Provide the [x, y] coordinate of the cell's center where the given text is located.  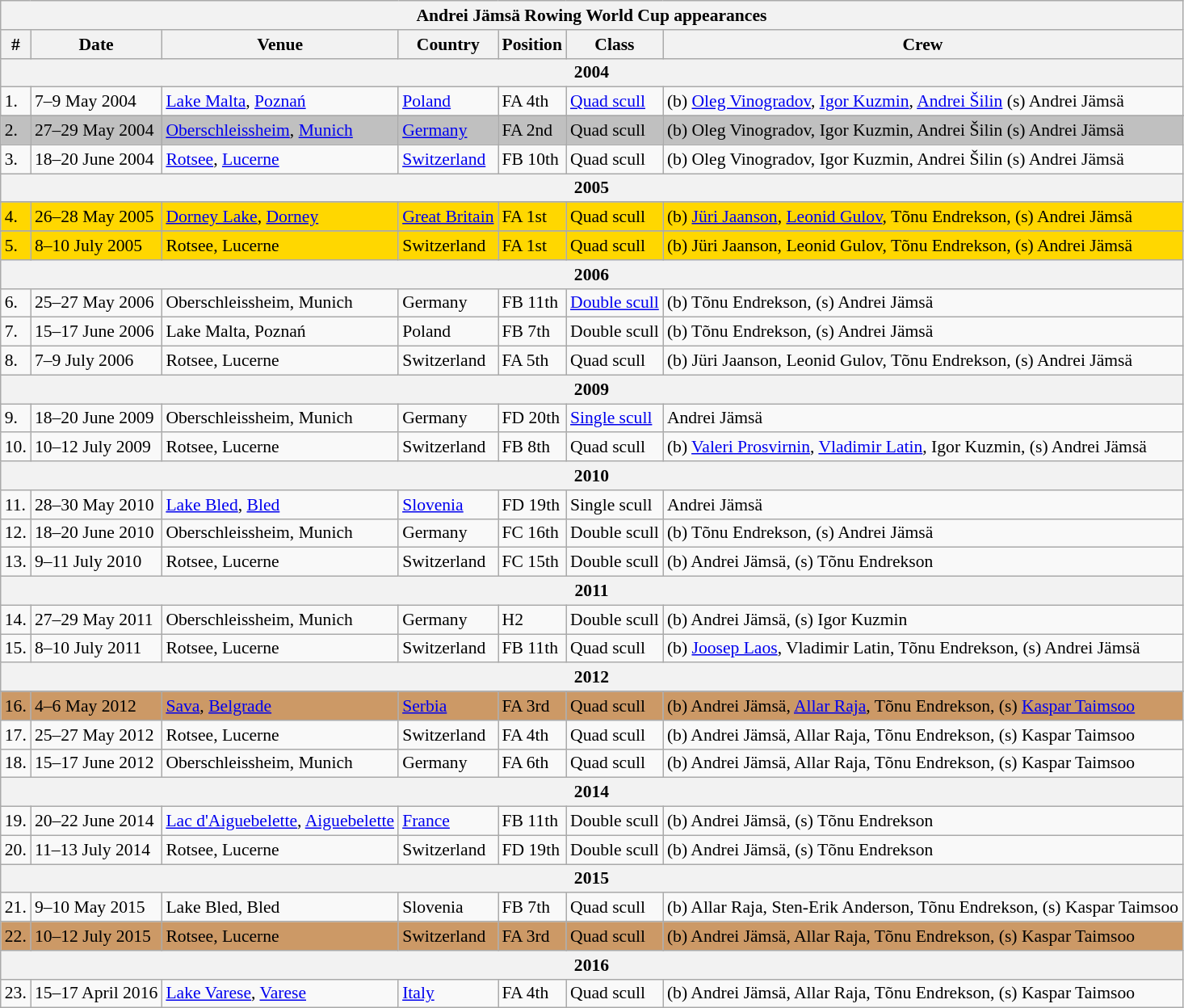
Venue [279, 44]
Dorney Lake, Dorney [279, 217]
2012 [591, 678]
(b) Andrei Jämsä, (s) Igor Kuzmin [922, 619]
4–6 May 2012 [96, 706]
FB 10th [531, 159]
1. [16, 102]
7–9 July 2006 [96, 361]
Sava, Belgrade [279, 706]
8. [16, 361]
8–10 July 2005 [96, 246]
8–10 July 2011 [96, 649]
2014 [591, 792]
21. [16, 908]
2010 [591, 476]
(b) Joosep Laos, Vladimir Latin, Tõnu Endrekson, (s) Andrei Jämsä [922, 649]
18–20 June 2004 [96, 159]
2004 [591, 73]
15–17 April 2016 [96, 993]
20–22 June 2014 [96, 821]
11. [16, 505]
FB 8th [531, 447]
Date [96, 44]
2006 [591, 275]
# [16, 44]
9–11 July 2010 [96, 562]
FC 15th [531, 562]
10–12 July 2009 [96, 447]
27–29 May 2004 [96, 131]
3. [16, 159]
Position [531, 44]
5. [16, 246]
Country [447, 44]
13. [16, 562]
9–10 May 2015 [96, 908]
16. [16, 706]
15–17 June 2006 [96, 332]
14. [16, 619]
23. [16, 993]
4. [16, 217]
Great Britain [447, 217]
2015 [591, 879]
10–12 July 2015 [96, 936]
2009 [591, 389]
12. [16, 533]
7. [16, 332]
H2 [531, 619]
7–9 May 2004 [96, 102]
25–27 May 2006 [96, 303]
18–20 June 2010 [96, 533]
Lac d'Aiguebelette, Aiguebelette [279, 821]
18. [16, 763]
15–17 June 2012 [96, 763]
FC 16th [531, 533]
Andrei Jämsä Rowing World Cup appearances [591, 15]
6. [16, 303]
25–27 May 2012 [96, 735]
22. [16, 936]
19. [16, 821]
28–30 May 2010 [96, 505]
18–20 June 2009 [96, 418]
FD 20th [531, 418]
FA 6th [531, 763]
2005 [591, 188]
2011 [591, 591]
France [447, 821]
9. [16, 418]
Lake Varese, Varese [279, 993]
FA 2nd [531, 131]
2. [16, 131]
26–28 May 2005 [96, 217]
2016 [591, 965]
20. [16, 850]
11–13 July 2014 [96, 850]
Italy [447, 993]
Crew [922, 44]
FA 5th [531, 361]
(b) Valeri Prosvirnin, Vladimir Latin, Igor Kuzmin, (s) Andrei Jämsä [922, 447]
17. [16, 735]
10. [16, 447]
27–29 May 2011 [96, 619]
(b) Allar Raja, Sten-Erik Anderson, Tõnu Endrekson, (s) Kaspar Taimsoo [922, 908]
Class [615, 44]
15. [16, 649]
Serbia [447, 706]
